Search for the cell housing the specified text and yield its [X, Y] center coordinate. 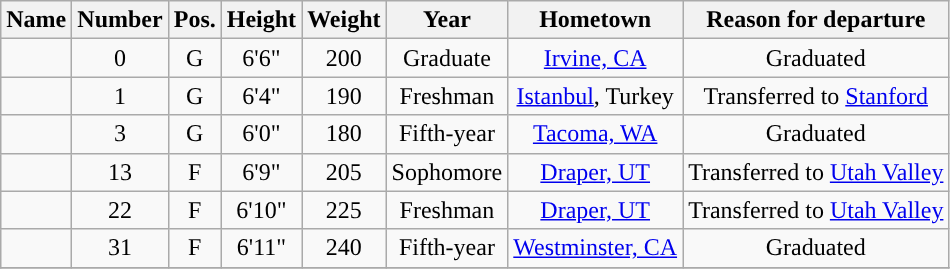
6'10" [261, 210]
6'9" [261, 172]
Sophomore [447, 172]
0 [120, 58]
Weight [344, 20]
Number [120, 20]
200 [344, 58]
6'6" [261, 58]
Tacoma, WA [596, 134]
240 [344, 248]
Hometown [596, 20]
Pos. [194, 20]
6'11" [261, 248]
205 [344, 172]
Graduate [447, 58]
180 [344, 134]
6'4" [261, 96]
190 [344, 96]
22 [120, 210]
3 [120, 134]
6'0" [261, 134]
Name [36, 20]
Istanbul, Turkey [596, 96]
Height [261, 20]
Irvine, CA [596, 58]
Reason for departure [816, 20]
225 [344, 210]
Transferred to Stanford [816, 96]
1 [120, 96]
Year [447, 20]
31 [120, 248]
Westminster, CA [596, 248]
13 [120, 172]
